From the cell containing the given text, extract its center point as [X, Y] coordinate. 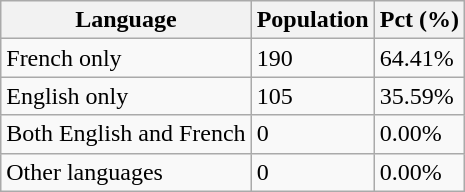
Population [312, 20]
Language [126, 20]
35.59% [419, 96]
Other languages [126, 172]
64.41% [419, 58]
Pct (%) [419, 20]
English only [126, 96]
105 [312, 96]
190 [312, 58]
French only [126, 58]
Both English and French [126, 134]
